Identify which cell holds the provided text, then report its (x, y) central coordinate. 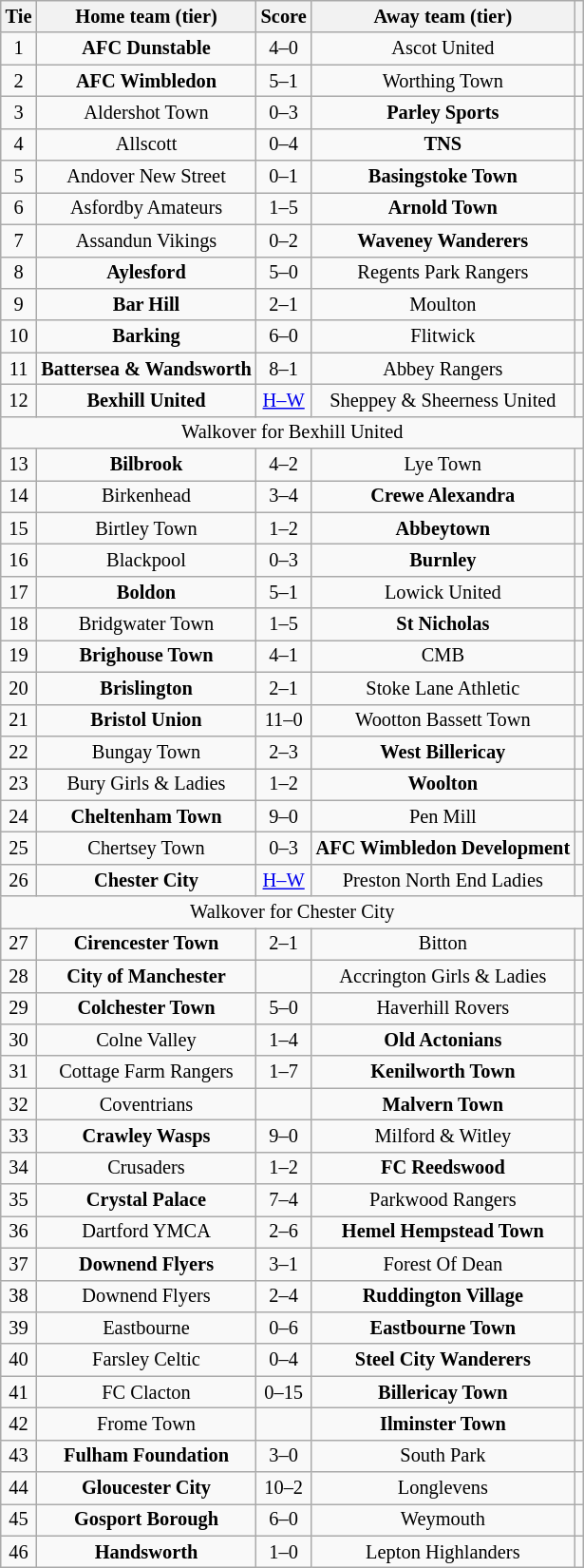
Crystal Palace (146, 1200)
Malvern Town (443, 1104)
Abbey Rangers (443, 369)
35 (19, 1200)
Hemel Hempstead Town (443, 1232)
Milford & Witley (443, 1136)
Worthing Town (443, 81)
Battersea & Wandsworth (146, 369)
St Nicholas (443, 624)
2–6 (284, 1232)
29 (19, 1008)
1–4 (284, 1040)
Tie (19, 16)
Assandun Vikings (146, 240)
36 (19, 1232)
Woolton (443, 784)
Asfordby Amateurs (146, 208)
10–2 (284, 1488)
City of Manchester (146, 976)
Accrington Girls & Ladies (443, 976)
Barking (146, 336)
Burnley (443, 560)
Allscott (146, 144)
2 (19, 81)
8–1 (284, 369)
Longlevens (443, 1488)
Waveney Wanderers (443, 240)
0–6 (284, 1328)
Boldon (146, 592)
AFC Wimbledon (146, 81)
FC Reedswood (443, 1168)
21 (19, 720)
3–0 (284, 1456)
17 (19, 592)
Bristol Union (146, 720)
20 (19, 688)
7 (19, 240)
38 (19, 1296)
14 (19, 496)
Birtley Town (146, 528)
Chester City (146, 880)
12 (19, 400)
Away team (tier) (443, 16)
Arnold Town (443, 208)
Bury Girls & Ladies (146, 784)
Stoke Lane Athletic (443, 688)
5 (19, 177)
Ruddington Village (443, 1296)
Bexhill United (146, 400)
Abbeytown (443, 528)
3–1 (284, 1264)
8 (19, 273)
4 (19, 144)
Cirencester Town (146, 944)
Colne Valley (146, 1040)
3 (19, 112)
CMB (443, 656)
4–1 (284, 656)
Farsley Celtic (146, 1360)
FC Clacton (146, 1392)
Lepton Highlanders (443, 1552)
Eastbourne (146, 1328)
44 (19, 1488)
Gosport Borough (146, 1520)
Billericay Town (443, 1392)
Home team (tier) (146, 16)
37 (19, 1264)
Preston North End Ladies (443, 880)
Aylesford (146, 273)
West Billericay (443, 752)
Flitwick (443, 336)
Coventrians (146, 1104)
Birkenhead (146, 496)
Aldershot Town (146, 112)
Old Actonians (443, 1040)
11 (19, 369)
40 (19, 1360)
Blackpool (146, 560)
16 (19, 560)
43 (19, 1456)
Frome Town (146, 1424)
7–4 (284, 1200)
Weymouth (443, 1520)
28 (19, 976)
South Park (443, 1456)
Steel City Wanderers (443, 1360)
23 (19, 784)
Parkwood Rangers (443, 1200)
Parley Sports (443, 112)
Colchester Town (146, 1008)
Haverhill Rovers (443, 1008)
1–7 (284, 1072)
3–4 (284, 496)
41 (19, 1392)
24 (19, 816)
1 (19, 48)
Handsworth (146, 1552)
19 (19, 656)
Walkover for Chester City (292, 912)
2–3 (284, 752)
42 (19, 1424)
0–2 (284, 240)
Score (284, 16)
Ilminster Town (443, 1424)
Dartford YMCA (146, 1232)
Bar Hill (146, 304)
Andover New Street (146, 177)
Basingstoke Town (443, 177)
39 (19, 1328)
Brislington (146, 688)
Cottage Farm Rangers (146, 1072)
Chertsey Town (146, 848)
TNS (443, 144)
Moulton (443, 304)
9 (19, 304)
Bilbrook (146, 465)
Lye Town (443, 465)
45 (19, 1520)
26 (19, 880)
34 (19, 1168)
Ascot United (443, 48)
Gloucester City (146, 1488)
Forest Of Dean (443, 1264)
Brighouse Town (146, 656)
Walkover for Bexhill United (292, 432)
4–2 (284, 465)
2–4 (284, 1296)
15 (19, 528)
Eastbourne Town (443, 1328)
13 (19, 465)
Sheppey & Sheerness United (443, 400)
0–1 (284, 177)
1–0 (284, 1552)
Pen Mill (443, 816)
AFC Wimbledon Development (443, 848)
46 (19, 1552)
AFC Dunstable (146, 48)
10 (19, 336)
25 (19, 848)
Crawley Wasps (146, 1136)
Wootton Bassett Town (443, 720)
18 (19, 624)
Regents Park Rangers (443, 273)
32 (19, 1104)
Bridgwater Town (146, 624)
22 (19, 752)
0–15 (284, 1392)
31 (19, 1072)
Fulham Foundation (146, 1456)
27 (19, 944)
Lowick United (443, 592)
Cheltenham Town (146, 816)
11–0 (284, 720)
33 (19, 1136)
Kenilworth Town (443, 1072)
Crusaders (146, 1168)
30 (19, 1040)
Bungay Town (146, 752)
Crewe Alexandra (443, 496)
6 (19, 208)
Bitton (443, 944)
4–0 (284, 48)
